Find where the given text appears and provide that cell's center as [x, y] coordinate. 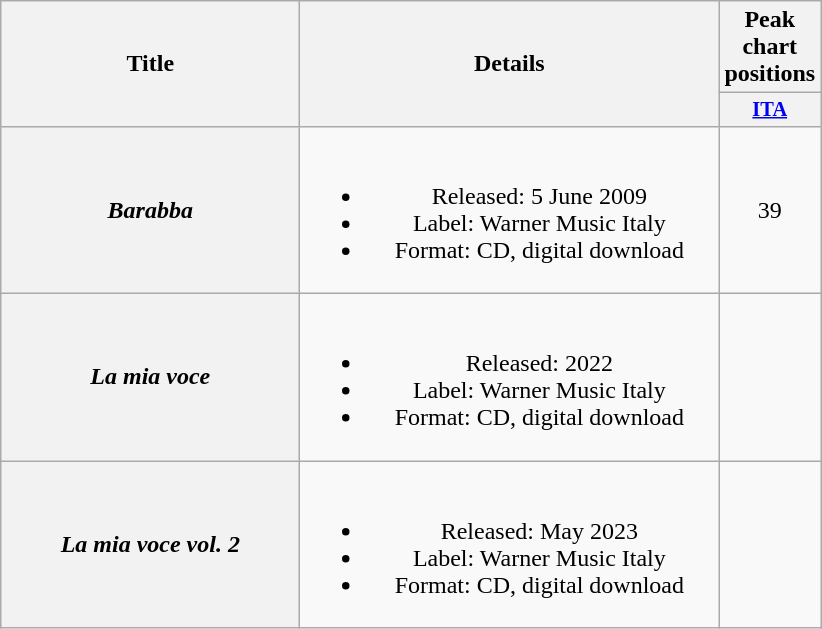
Details [510, 64]
Released: May 2023Label: Warner Music ItalyFormat: CD, digital download [510, 544]
39 [770, 210]
Released: 2022Label: Warner Music ItalyFormat: CD, digital download [510, 378]
Barabba [150, 210]
Title [150, 64]
La mia voce vol. 2 [150, 544]
La mia voce [150, 378]
ITA [770, 110]
Peak chart positions [770, 47]
Released: 5 June 2009Label: Warner Music ItalyFormat: CD, digital download [510, 210]
